Pinpoint the cell where the given text exists, returning its (x, y) midpoint coordinate. 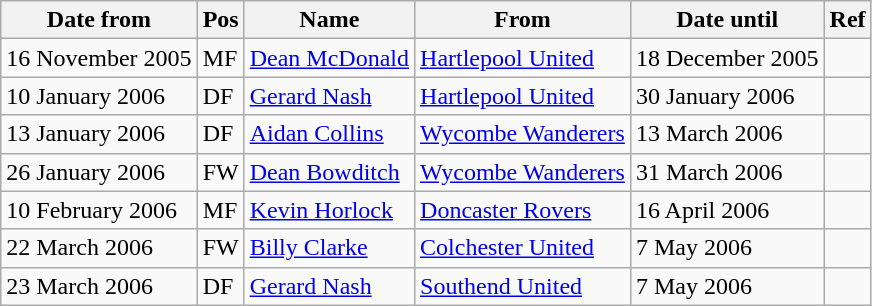
Aidan Collins (329, 134)
30 January 2006 (727, 96)
Billy Clarke (329, 248)
Southend United (523, 286)
Doncaster Rovers (523, 210)
Name (329, 20)
16 April 2006 (727, 210)
Kevin Horlock (329, 210)
Ref (848, 20)
From (523, 20)
Dean McDonald (329, 58)
13 January 2006 (99, 134)
16 November 2005 (99, 58)
Date until (727, 20)
22 March 2006 (99, 248)
23 March 2006 (99, 286)
Date from (99, 20)
13 March 2006 (727, 134)
10 February 2006 (99, 210)
18 December 2005 (727, 58)
Colchester United (523, 248)
31 March 2006 (727, 172)
10 January 2006 (99, 96)
26 January 2006 (99, 172)
Pos (220, 20)
Dean Bowditch (329, 172)
